Identify which cell holds the provided text, then report its [X, Y] central coordinate. 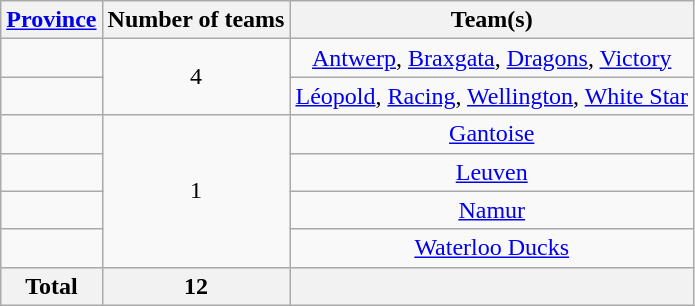
Antwerp, Braxgata, Dragons, Victory [492, 58]
Namur [492, 210]
Waterloo Ducks [492, 248]
4 [196, 77]
Total [52, 286]
Province [52, 20]
Leuven [492, 172]
12 [196, 286]
Team(s) [492, 20]
1 [196, 191]
Gantoise [492, 134]
Léopold, Racing, Wellington, White Star [492, 96]
Number of teams [196, 20]
